Return the [X, Y] coordinate for the center point of the cell that contains the specified text.  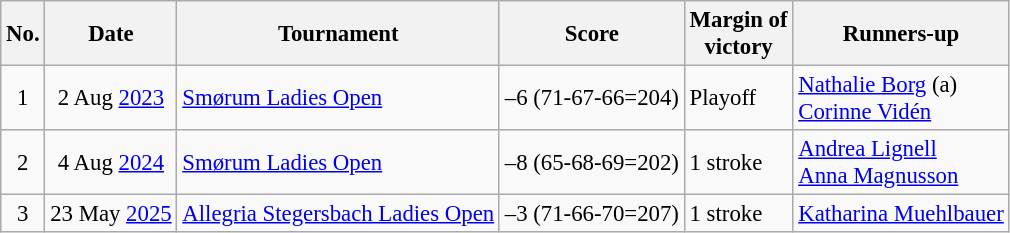
Allegria Stegersbach Ladies Open [338, 214]
Score [592, 34]
Andrea Lignell Anna Magnusson [901, 162]
Date [111, 34]
Katharina Muehlbauer [901, 214]
Tournament [338, 34]
3 [23, 214]
2 [23, 162]
–8 (65-68-69=202) [592, 162]
1 [23, 98]
–3 (71-66-70=207) [592, 214]
Margin ofvictory [738, 34]
23 May 2025 [111, 214]
–6 (71-67-66=204) [592, 98]
4 Aug 2024 [111, 162]
Runners-up [901, 34]
Nathalie Borg (a) Corinne Vidén [901, 98]
Playoff [738, 98]
No. [23, 34]
2 Aug 2023 [111, 98]
